Return the (X, Y) coordinate for the center point of the cell that contains the specified text.  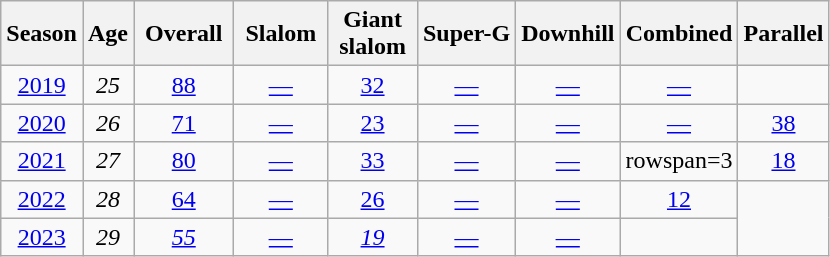
28 (108, 199)
Giant slalom (373, 34)
29 (108, 237)
64 (184, 199)
2021 (42, 161)
Combined (679, 34)
Super-G (466, 34)
25 (108, 85)
38 (784, 123)
71 (184, 123)
2022 (42, 199)
27 (108, 161)
Age (108, 34)
32 (373, 85)
88 (184, 85)
80 (184, 161)
18 (784, 161)
Parallel (784, 34)
rowspan=3 (679, 161)
2019 (42, 85)
55 (184, 237)
2020 (42, 123)
23 (373, 123)
Downhill (568, 34)
Slalom (281, 34)
2023 (42, 237)
Season (42, 34)
19 (373, 237)
12 (679, 199)
Overall (184, 34)
33 (373, 161)
